Determine the [X, Y] coordinate at the center of the cell enclosing the given text.  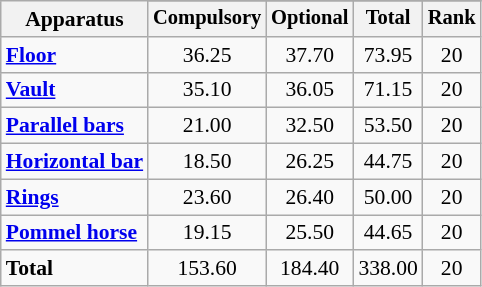
26.40 [310, 197]
Parallel bars [74, 126]
Floor [74, 55]
Vault [74, 90]
53.50 [388, 126]
25.50 [310, 233]
Pommel horse [74, 233]
153.60 [207, 269]
Horizontal bar [74, 162]
35.10 [207, 90]
36.05 [310, 90]
Compulsory [207, 19]
73.95 [388, 55]
338.00 [388, 269]
37.70 [310, 55]
21.00 [207, 126]
19.15 [207, 233]
Rank [452, 19]
44.65 [388, 233]
Rings [74, 197]
32.50 [310, 126]
36.25 [207, 55]
44.75 [388, 162]
Apparatus [74, 19]
184.40 [310, 269]
Optional [310, 19]
50.00 [388, 197]
26.25 [310, 162]
71.15 [388, 90]
18.50 [207, 162]
23.60 [207, 197]
